Search for the cell housing the specified text and yield its [X, Y] center coordinate. 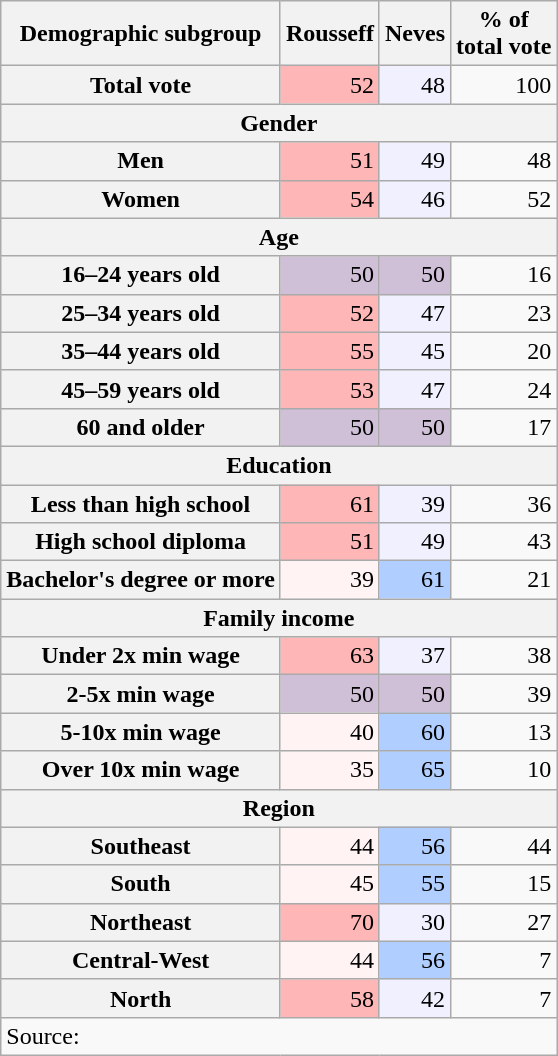
70 [330, 922]
25–34 years old [141, 313]
Bachelor's degree or more [141, 580]
35–44 years old [141, 351]
54 [330, 199]
Neves [414, 34]
15 [504, 884]
Central-West [141, 960]
2-5x min wage [141, 694]
Southeast [141, 846]
38 [504, 656]
Family income [279, 618]
Northeast [141, 922]
Under 2x min wage [141, 656]
Demographic subgroup [141, 34]
20 [504, 351]
60 [414, 732]
46 [414, 199]
58 [330, 998]
North [141, 998]
High school diploma [141, 542]
10 [504, 770]
16–24 years old [141, 275]
24 [504, 389]
Gender [279, 123]
% oftotal vote [504, 34]
Total vote [141, 85]
36 [504, 503]
53 [330, 389]
Rousseff [330, 34]
16 [504, 275]
30 [414, 922]
Source: [279, 1036]
Over 10x min wage [141, 770]
27 [504, 922]
37 [414, 656]
23 [504, 313]
45–59 years old [141, 389]
Less than high school [141, 503]
60 and older [141, 427]
Men [141, 161]
13 [504, 732]
40 [330, 732]
5-10x min wage [141, 732]
Education [279, 465]
63 [330, 656]
43 [504, 542]
42 [414, 998]
100 [504, 85]
17 [504, 427]
Age [279, 237]
South [141, 884]
Women [141, 199]
Region [279, 808]
21 [504, 580]
35 [330, 770]
65 [414, 770]
